Extract the [x, y] coordinate from the center of the cell holding the provided text.  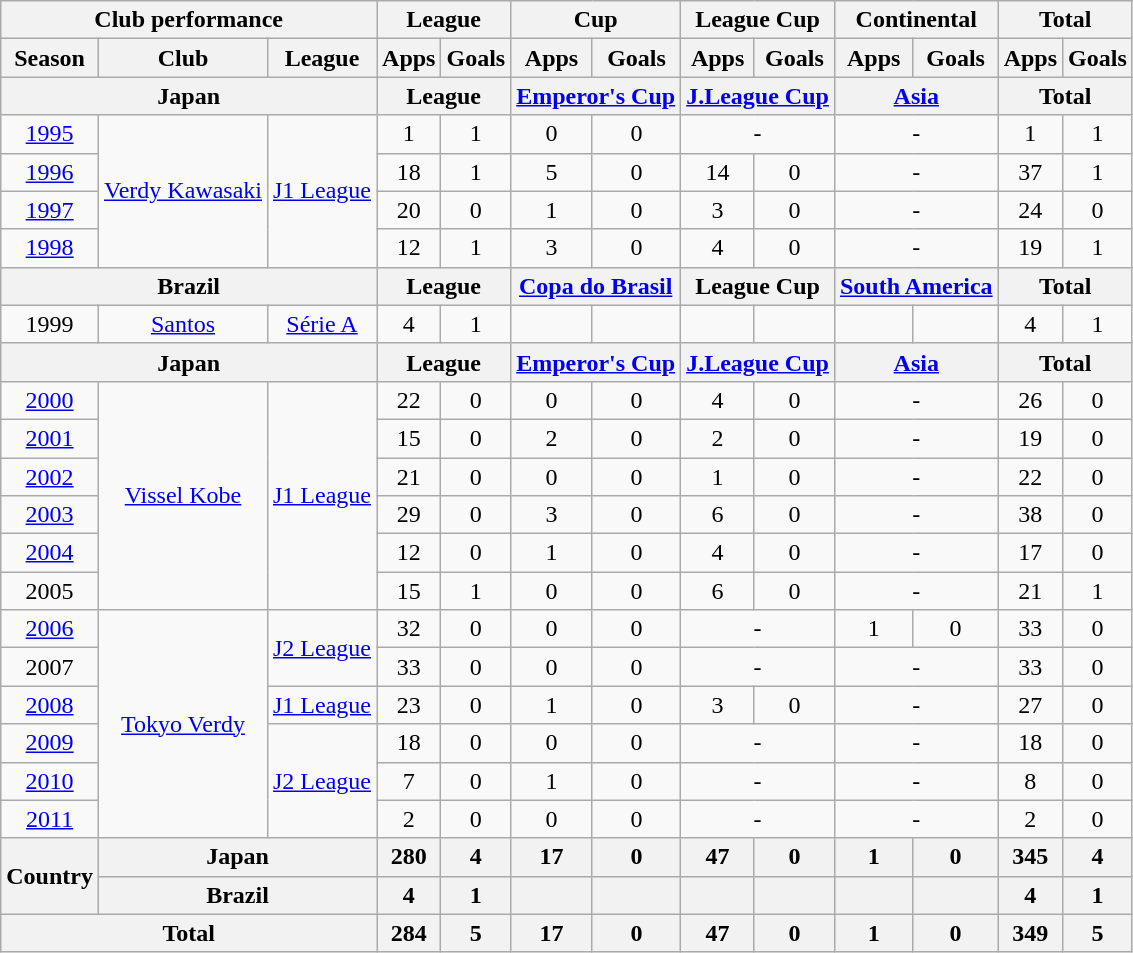
32 [409, 629]
1996 [50, 172]
1995 [50, 134]
1998 [50, 248]
7 [409, 781]
2010 [50, 781]
280 [409, 857]
2011 [50, 819]
Club performance [189, 20]
Country [50, 876]
26 [1030, 400]
20 [409, 210]
2001 [50, 438]
27 [1030, 705]
24 [1030, 210]
Season [50, 58]
2005 [50, 591]
38 [1030, 515]
Santos [182, 324]
2002 [50, 477]
Continental [916, 20]
South America [916, 286]
1999 [50, 324]
Vissel Kobe [182, 495]
1997 [50, 210]
Verdy Kawasaki [182, 191]
2007 [50, 667]
23 [409, 705]
2009 [50, 743]
8 [1030, 781]
284 [409, 933]
Série A [322, 324]
2003 [50, 515]
Cup [596, 20]
14 [718, 172]
Tokyo Verdy [182, 724]
Copa do Brasil [596, 286]
37 [1030, 172]
349 [1030, 933]
345 [1030, 857]
2000 [50, 400]
2008 [50, 705]
2006 [50, 629]
2004 [50, 553]
29 [409, 515]
Club [182, 58]
